Find where the given text appears and provide that cell's center as [X, Y] coordinate. 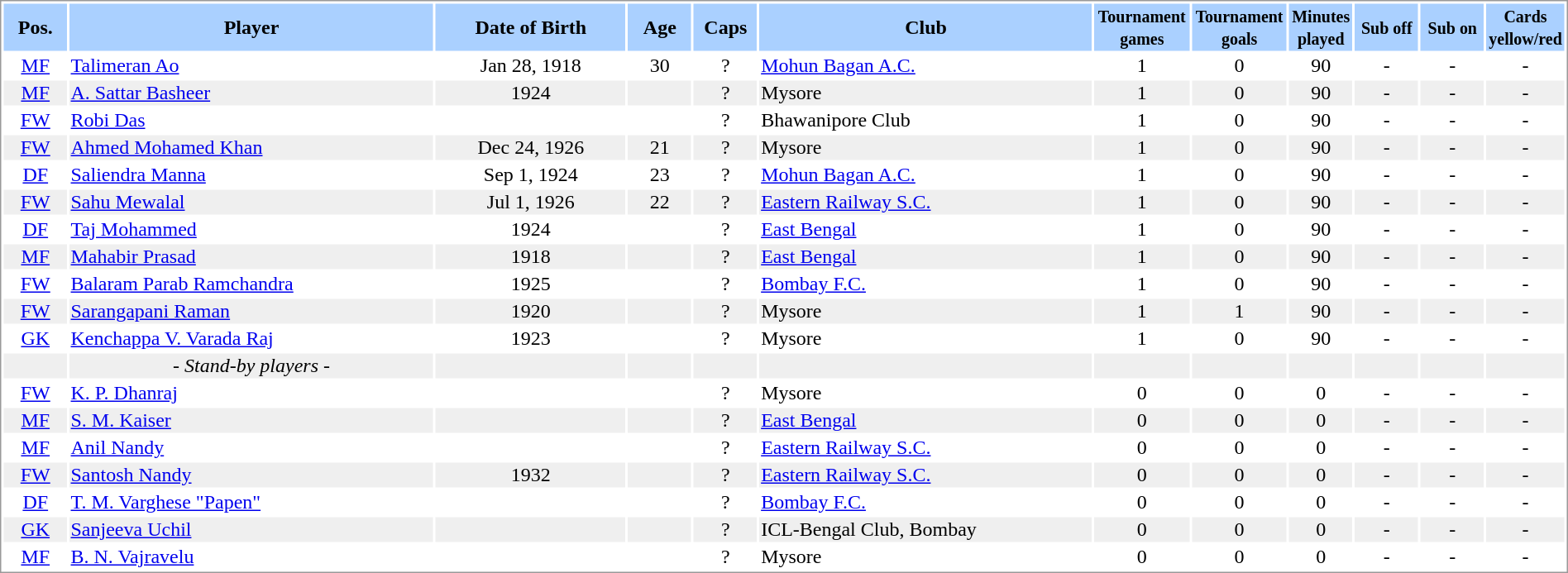
Sub on [1452, 26]
Player [251, 26]
Cardsyellow/red [1526, 26]
T. M. Varghese "Papen" [251, 502]
Sub off [1386, 26]
Mahabir Prasad [251, 257]
Jan 28, 1918 [531, 65]
Bhawanipore Club [926, 120]
Dec 24, 1926 [531, 148]
B. N. Vajravelu [251, 556]
Sanjeeva Uchil [251, 530]
1923 [531, 338]
23 [660, 174]
Club [926, 26]
ICL-Bengal Club, Bombay [926, 530]
1925 [531, 284]
Tournamentgames [1141, 26]
Jul 1, 1926 [531, 203]
1918 [531, 257]
Ahmed Mohamed Khan [251, 148]
Caps [726, 26]
Santosh Nandy [251, 475]
Taj Mohammed [251, 229]
Date of Birth [531, 26]
Sep 1, 1924 [531, 174]
Tournamentgoals [1239, 26]
Sahu Mewalal [251, 203]
1932 [531, 475]
1920 [531, 312]
Anil Nandy [251, 447]
Talimeran Ao [251, 65]
- Stand-by players - [251, 366]
Pos. [35, 26]
22 [660, 203]
Balaram Parab Ramchandra [251, 284]
A. Sattar Basheer [251, 93]
30 [660, 65]
Age [660, 26]
Robi Das [251, 120]
K. P. Dhanraj [251, 393]
Minutesplayed [1322, 26]
Kenchappa V. Varada Raj [251, 338]
Saliendra Manna [251, 174]
21 [660, 148]
S. M. Kaiser [251, 421]
Sarangapani Raman [251, 312]
